Search for the cell housing the specified text and yield its (X, Y) center coordinate. 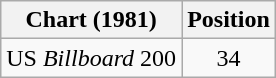
Chart (1981) (92, 20)
34 (229, 58)
US Billboard 200 (92, 58)
Position (229, 20)
